Determine the [x, y] coordinate at the center of the cell enclosing the given text.  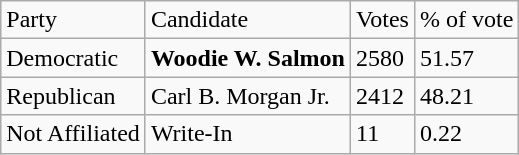
Party [74, 20]
48.21 [466, 96]
2412 [382, 96]
% of vote [466, 20]
Democratic [74, 58]
51.57 [466, 58]
Carl B. Morgan Jr. [248, 96]
Not Affiliated [74, 134]
0.22 [466, 134]
Woodie W. Salmon [248, 58]
Candidate [248, 20]
Votes [382, 20]
Republican [74, 96]
Write-In [248, 134]
2580 [382, 58]
11 [382, 134]
